For the text-containing cell, return its midpoint in [X, Y] coordinate format. 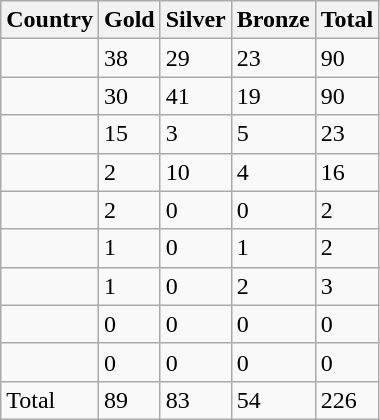
226 [347, 400]
54 [273, 400]
Silver [196, 20]
38 [129, 58]
Gold [129, 20]
10 [196, 172]
4 [273, 172]
15 [129, 134]
19 [273, 96]
16 [347, 172]
29 [196, 58]
83 [196, 400]
41 [196, 96]
30 [129, 96]
89 [129, 400]
Country [50, 20]
5 [273, 134]
Bronze [273, 20]
